Pinpoint the cell where the given text exists, returning its [x, y] midpoint coordinate. 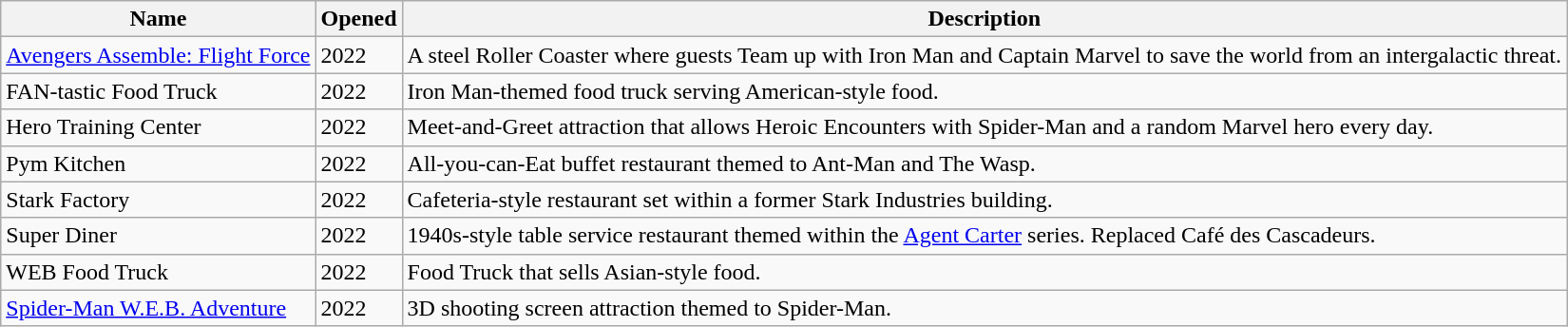
Food Truck that sells Asian-style food. [985, 272]
Iron Man-themed food truck serving American-style food. [985, 91]
Meet-and-Greet attraction that allows Heroic Encounters with Spider-Man and a random Marvel hero every day. [985, 127]
Super Diner [158, 236]
Opened [359, 19]
Description [985, 19]
A steel Roller Coaster where guests Team up with Iron Man and Captain Marvel to save the world from an intergalactic threat. [985, 55]
Avengers Assemble: Flight Force [158, 55]
Pym Kitchen [158, 163]
FAN-tastic Food Truck [158, 91]
Cafeteria-style restaurant set within a former Stark Industries building. [985, 200]
1940s-style table service restaurant themed within the Agent Carter series. Replaced Café des Cascadeurs. [985, 236]
All-you-can-Eat buffet restaurant themed to Ant-Man and The Wasp. [985, 163]
Hero Training Center [158, 127]
Stark Factory [158, 200]
Name [158, 19]
WEB Food Truck [158, 272]
3D shooting screen attraction themed to Spider-Man. [985, 308]
Spider-Man W.E.B. Adventure [158, 308]
